Determine the [X, Y] coordinate at the center of the cell enclosing the given text.  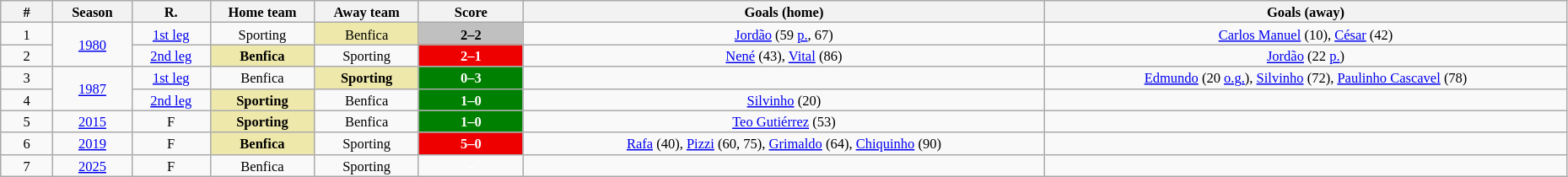
2–2 [471, 34]
Away team [367, 12]
0–3 [471, 78]
1 [27, 34]
6 [27, 143]
4 [27, 99]
R. [170, 12]
Season [93, 12]
Edmundo (20 o.g.), Silvinho (72), Paulinho Cascavel (78) [1306, 78]
5 [27, 121]
2025 [93, 165]
Jordão (22 p.) [1306, 56]
2 [27, 56]
7 [27, 165]
3 [27, 78]
Carlos Manuel (10), César (42) [1306, 34]
5–0 [471, 143]
1980 [93, 45]
2015 [93, 121]
– [471, 165]
Home team [262, 12]
# [27, 12]
Goals (away) [1306, 12]
1987 [93, 88]
Goals (home) [784, 12]
2–1 [471, 56]
Teo Gutiérrez (53) [784, 121]
Score [471, 12]
Silvinho (20) [784, 99]
Jordão (59 p., 67) [784, 34]
Rafa (40), Pizzi (60, 75), Grimaldo (64), Chiquinho (90) [784, 143]
Nené (43), Vital (86) [784, 56]
2019 [93, 143]
